Find where the given text appears and provide that cell's center as [x, y] coordinate. 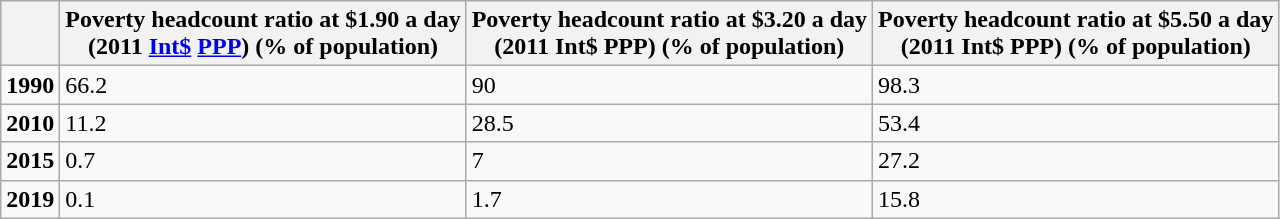
2015 [30, 161]
Poverty headcount ratio at $5.50 a day(2011 Int$ PPP) (% of population) [1076, 34]
15.8 [1076, 199]
7 [669, 161]
2010 [30, 123]
98.3 [1076, 85]
66.2 [263, 85]
2019 [30, 199]
1.7 [669, 199]
53.4 [1076, 123]
0.7 [263, 161]
28.5 [669, 123]
0.1 [263, 199]
1990 [30, 85]
Poverty headcount ratio at $3.20 a day(2011 Int$ PPP) (% of population) [669, 34]
Poverty headcount ratio at $1.90 a day(2011 Int$ PPP) (% of population) [263, 34]
90 [669, 85]
27.2 [1076, 161]
11.2 [263, 123]
